Return the (X, Y) coordinate for the center point of the cell that contains the specified text.  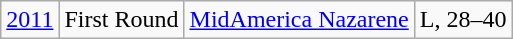
L, 28–40 (463, 20)
First Round (122, 20)
MidAmerica Nazarene (299, 20)
2011 (30, 20)
